Capture the cell that displays the provided text and extract its [x, y] central coordinate. 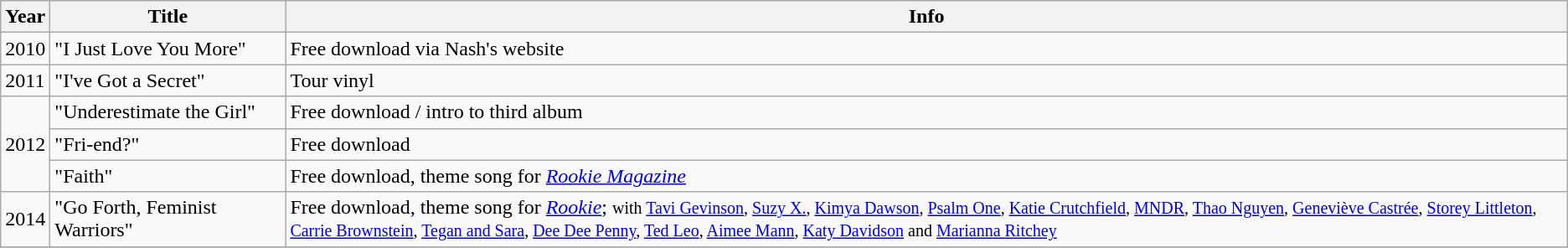
Free download / intro to third album [926, 112]
Free download via Nash's website [926, 49]
2010 [25, 49]
Free download [926, 144]
"Faith" [168, 176]
Tour vinyl [926, 80]
"Underestimate the Girl" [168, 112]
"I've Got a Secret" [168, 80]
"Go Forth, Feminist Warriors" [168, 220]
Year [25, 17]
2011 [25, 80]
Free download, theme song for Rookie Magazine [926, 176]
Title [168, 17]
Info [926, 17]
2014 [25, 220]
2012 [25, 144]
"Fri-end?" [168, 144]
"I Just Love You More" [168, 49]
